From the cell containing the given text, extract its center point as (X, Y) coordinate. 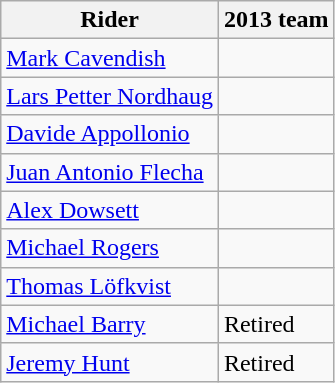
Jeremy Hunt (110, 362)
Davide Appollonio (110, 134)
Rider (110, 20)
Michael Barry (110, 324)
Alex Dowsett (110, 210)
Thomas Löfkvist (110, 286)
Mark Cavendish (110, 58)
Lars Petter Nordhaug (110, 96)
Michael Rogers (110, 248)
Juan Antonio Flecha (110, 172)
2013 team (276, 20)
